Pinpoint the cell where the given text exists, returning its [X, Y] midpoint coordinate. 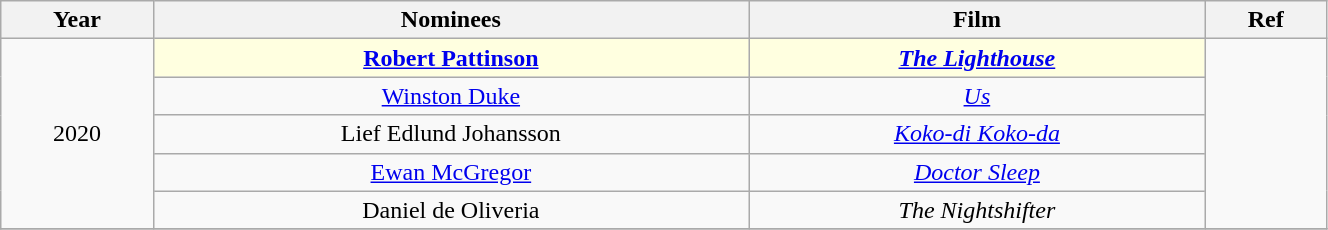
2020 [77, 134]
Ewan McGregor [451, 172]
Robert Pattinson [451, 58]
Film [977, 20]
Doctor Sleep [977, 172]
Koko-di Koko-da [977, 134]
Nominees [451, 20]
The Lighthouse [977, 58]
Year [77, 20]
Ref [1266, 20]
Us [977, 96]
Winston Duke [451, 96]
Lief Edlund Johansson [451, 134]
Daniel de Oliveria [451, 210]
The Nightshifter [977, 210]
